Search for the cell housing the specified text and yield its [X, Y] center coordinate. 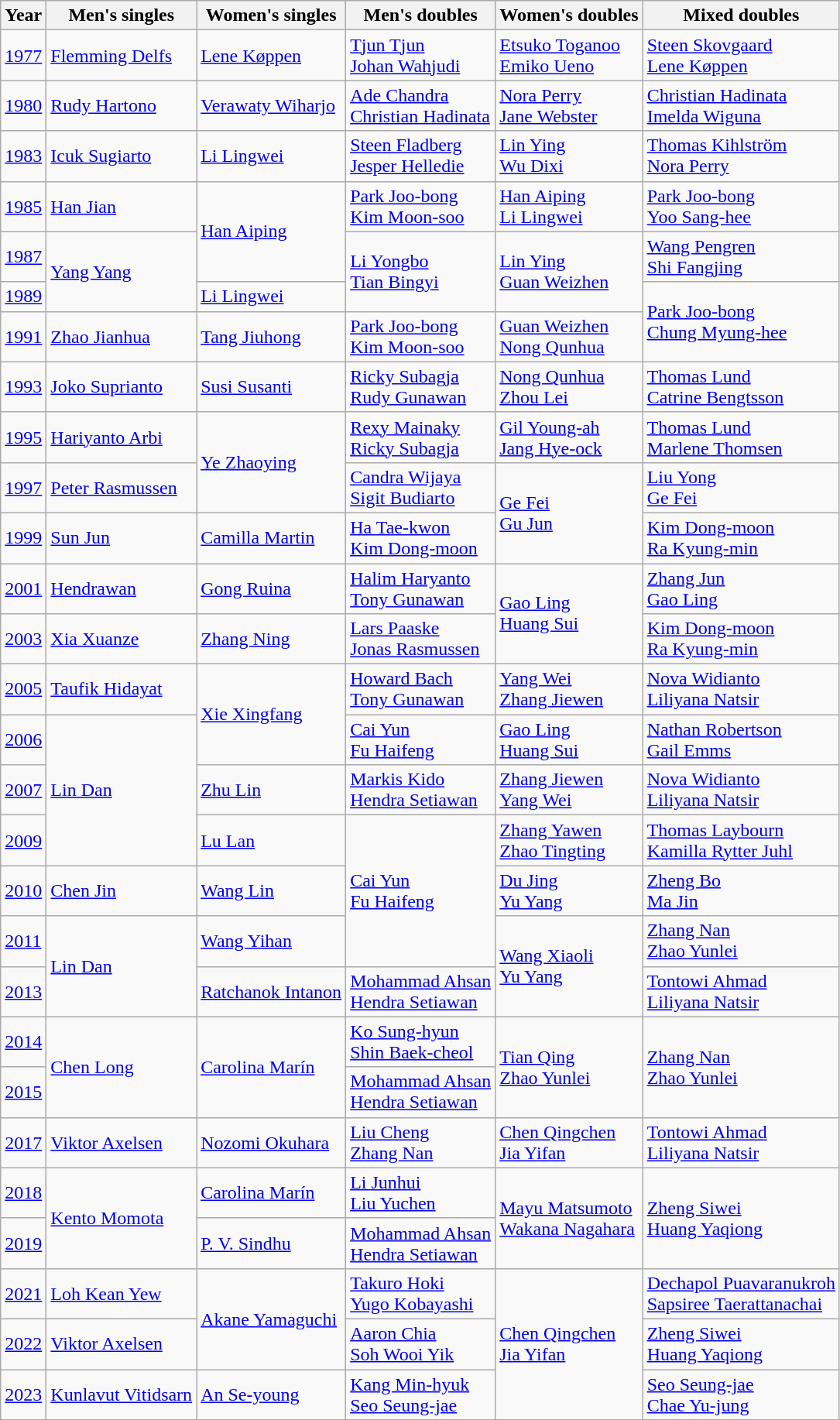
Icuk Sugiarto [122, 156]
Christian Hadinata Imelda Wiguna [741, 105]
Kento Momota [122, 1218]
Ricky Subagja Rudy Gunawan [421, 387]
2011 [23, 942]
Dechapol Puavaranukroh Sapsiree Taerattanachai [741, 1293]
Camilla Martin [271, 537]
Gil Young-ah Jang Hye-ock [569, 437]
2003 [23, 640]
Aaron Chia Soh Wooi Yik [421, 1344]
2015 [23, 1092]
Mixed doubles [741, 15]
2019 [23, 1243]
2021 [23, 1293]
Rexy Mainaky Ricky Subagja [421, 437]
Kang Min-hyuk Seo Seung-jae [421, 1394]
Halim Haryanto Tony Gunawan [421, 588]
1991 [23, 336]
2013 [23, 991]
Zhang Ning [271, 640]
1987 [23, 257]
1995 [23, 437]
Han Aiping [271, 232]
2007 [23, 790]
Taufik Hidayat [122, 689]
Lin Ying Guan Weizhen [569, 271]
Ha Tae-kwon Kim Dong-moon [421, 537]
Lin Ying Wu Dixi [569, 156]
2018 [23, 1192]
Women's doubles [569, 15]
Lene Køppen [271, 56]
Rudy Hartono [122, 105]
Etsuko Toganoo Emiko Ueno [569, 56]
1989 [23, 297]
Du Jing Yu Yang [569, 890]
2017 [23, 1143]
Sun Jun [122, 537]
Gong Ruina [271, 588]
Candra Wijaya Sigit Budiarto [421, 488]
Ratchanok Intanon [271, 991]
Nong Qunhua Zhou Lei [569, 387]
Thomas Laybourn Kamilla Rytter Juhl [741, 841]
Men's singles [122, 15]
Ye Zhaoying [271, 462]
Wang Pengren Shi Fangjing [741, 257]
Chen Long [122, 1067]
1980 [23, 105]
1999 [23, 537]
Thomas Kihlström Nora Perry [741, 156]
Verawaty Wiharjo [271, 105]
Zhao Jianhua [122, 336]
Zhang Jiewen Yang Wei [569, 790]
Ade Chandra Christian Hadinata [421, 105]
Li Yongbo Tian Bingyi [421, 271]
1983 [23, 156]
Steen Fladberg Jesper Helledie [421, 156]
Zhu Lin [271, 790]
1993 [23, 387]
Nora Perry Jane Webster [569, 105]
2009 [23, 841]
Xie Xingfang [271, 715]
1997 [23, 488]
2005 [23, 689]
Lars Paaske Jonas Rasmussen [421, 640]
Women's singles [271, 15]
Joko Suprianto [122, 387]
Hendrawan [122, 588]
Liu Yong Ge Fei [741, 488]
1977 [23, 56]
Lu Lan [271, 841]
Tang Jiuhong [271, 336]
Chen Jin [122, 890]
2006 [23, 740]
Peter Rasmussen [122, 488]
Takuro Hoki Yugo Kobayashi [421, 1293]
Tjun Tjun Johan Wahjudi [421, 56]
2001 [23, 588]
2014 [23, 1042]
2022 [23, 1344]
2010 [23, 890]
1985 [23, 206]
Yang Yang [122, 271]
Steen Skovgaard Lene Køppen [741, 56]
Ge Fei Gu Jun [569, 513]
Guan Weizhen Nong Qunhua [569, 336]
An Se-young [271, 1394]
Zheng Bo Ma Jin [741, 890]
Yang Wei Zhang Jiewen [569, 689]
Men's doubles [421, 15]
Park Joo-bong Chung Myung-hee [741, 322]
Loh Kean Yew [122, 1293]
Liu Cheng Zhang Nan [421, 1143]
Susi Susanti [271, 387]
Flemming Delfs [122, 56]
Wang Lin [271, 890]
Park Joo-bong Yoo Sang-hee [741, 206]
Zhang Yawen Zhao Tingting [569, 841]
Thomas Lund Marlene Thomsen [741, 437]
Markis Kido Hendra Setiawan [421, 790]
Ko Sung-hyun Shin Baek-cheol [421, 1042]
Tian Qing Zhao Yunlei [569, 1067]
P. V. Sindhu [271, 1243]
Mayu Matsumoto Wakana Nagahara [569, 1218]
Li Junhui Liu Yuchen [421, 1192]
Seo Seung-jae Chae Yu-jung [741, 1394]
Hariyanto Arbi [122, 437]
Year [23, 15]
Kunlavut Vitidsarn [122, 1394]
Howard Bach Tony Gunawan [421, 689]
Akane Yamaguchi [271, 1319]
Wang Yihan [271, 942]
Thomas Lund Catrine Bengtsson [741, 387]
Xia Xuanze [122, 640]
2023 [23, 1394]
Nathan Robertson Gail Emms [741, 740]
Wang Xiaoli Yu Yang [569, 966]
Han Jian [122, 206]
Zhang Jun Gao Ling [741, 588]
Han Aiping Li Lingwei [569, 206]
Nozomi Okuhara [271, 1143]
